Return [x, y] of the center of cell containing provided text 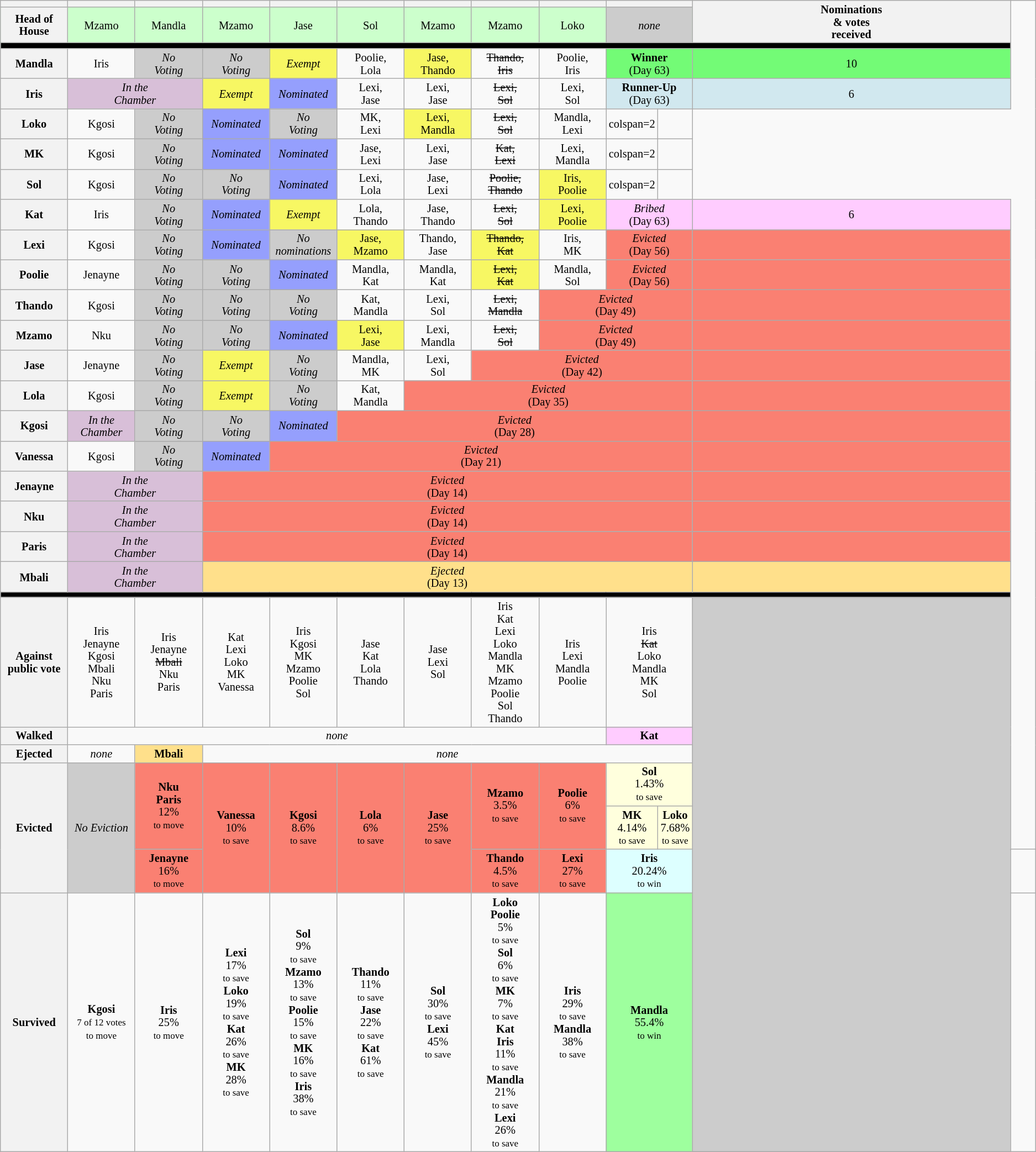
Mandla,Sol [572, 275]
Mandla,Lexi [572, 124]
10 [851, 63]
Jenayne16%to move [169, 871]
Lexi [34, 244]
Jase,Mzamo [371, 244]
JaseKatLolaThando [371, 662]
Against public vote [34, 662]
Sol9%to saveMzamo13%to savePoolie15%to saveMK16%to saveIris38%to save [303, 1022]
Lexi27%to save [572, 871]
Lexi,Poolie [572, 214]
Kat,Lexi [505, 154]
Lexi17%to saveLoko19%to saveKat26%to saveMK28%to save [236, 1022]
Head of House [34, 25]
Thando11%to saveJase22%to saveKat61%to save [371, 1022]
IrisJenayneKgosiMbaliNkuParis [102, 662]
Thando,Iris [505, 63]
Evicted(Day 35) [548, 396]
Poolie [34, 275]
Mandla,MK [371, 366]
Nonominations [303, 244]
Evicted(Day 28) [515, 425]
Sol30%to saveLexi45%to save [438, 1022]
Evicted [34, 828]
Paris [34, 547]
Poolie,Thando [505, 185]
IrisKatLexiLokoMandlaMKMzamoPoolieSolThando [505, 662]
IrisKgosiMKMzamoPoolieSol [303, 662]
Iris25%to move [169, 1022]
Winner(Day 63) [649, 63]
Poolie,Lola [371, 63]
Thando,Kat [505, 244]
NkuParis12%to move [169, 806]
Sol1.43%to save [649, 785]
Jase25%to save [438, 828]
Evicted(Day 21) [481, 456]
KatLexiLokoMKVanessa [236, 662]
Lola [34, 396]
Lola,Thando [371, 214]
Kgosi7 of 12 votesto move [102, 1022]
Runner-Up(Day 63) [649, 94]
Iris,MK [572, 244]
Vanessa [34, 456]
MK [34, 154]
Poolie,Iris [572, 63]
Ejected [34, 753]
Iris20.24%to win [649, 871]
Lexi,Kat [505, 275]
Mandla55.4%to win [649, 1022]
Iris,Poolie [572, 185]
Poolie6%to save [572, 806]
Iris29%to saveMandla38%to save [572, 1022]
IrisLexiMandlaPoolie [572, 662]
Lola6%to save [371, 828]
Survived [34, 1022]
Thando4.5%to save [505, 871]
Walked [34, 735]
Mzamo3.5%to save [505, 806]
Evicted(Day 42) [582, 366]
IrisKatLokoMandlaMKSol [649, 662]
IrisJenayneMbaliNkuParis [169, 662]
Loko7.68%to save [675, 828]
LokoPoolie5%to saveSol6%to saveMK7%to saveKatIris11%to saveMandla21%to saveLexi26%to save [505, 1022]
Thando [34, 305]
No Eviction [102, 828]
Kgosi8.6%to save [303, 828]
JaseLexiSol [438, 662]
Vanessa10%to save [236, 828]
MK4.14%to save [632, 828]
MK,Lexi [371, 124]
Nominations& votesreceived [851, 21]
Ejected(Day 13) [448, 577]
Lexi,Lola [371, 185]
Bribed(Day 63) [649, 214]
Thando,Jase [438, 244]
